Output the [x, y] coordinate of the center of the cell containing the given text.  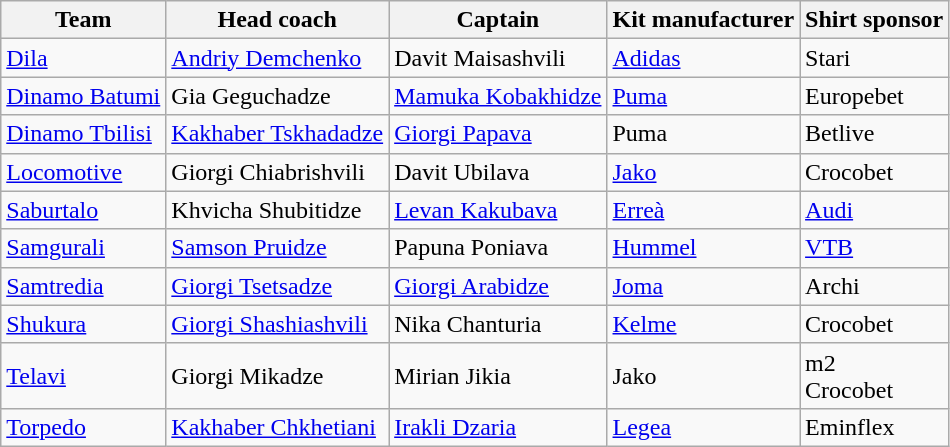
Andriy Demchenko [278, 58]
Kelme [704, 324]
Hummel [704, 248]
Giorgi Mikadze [278, 376]
Gia Geguchadze [278, 96]
Adidas [704, 58]
Davit Maisashvili [498, 58]
Captain [498, 20]
Torpedo [84, 427]
Europebet [874, 96]
Telavi [84, 376]
Kakhaber Tskhadadze [278, 134]
Team [84, 20]
Giorgi Chiabrishvili [278, 172]
Giorgi Papava [498, 134]
Mamuka Kobakhidze [498, 96]
Samgurali [84, 248]
Davit Ubilava [498, 172]
Shirt sponsor [874, 20]
Dila [84, 58]
Audi [874, 210]
Irakli Dzaria [498, 427]
Papuna Poniava [498, 248]
Legea [704, 427]
Joma [704, 286]
Dinamo Tbilisi [84, 134]
Stari [874, 58]
Levan Kakubava [498, 210]
VTB [874, 248]
Giorgi Shashiashvili [278, 324]
Giorgi Tsetsadze [278, 286]
Giorgi Arabidze [498, 286]
Archi [874, 286]
Betlive [874, 134]
Dinamo Batumi [84, 96]
m2Crocobet [874, 376]
Samson Pruidze [278, 248]
Head coach [278, 20]
Erreà [704, 210]
Khvicha Shubitidze [278, 210]
Nika Chanturia [498, 324]
Samtredia [84, 286]
Kakhaber Chkhetiani [278, 427]
Shukura [84, 324]
Kit manufacturer [704, 20]
Saburtalo [84, 210]
Eminflex [874, 427]
Mirian Jikia [498, 376]
Locomotive [84, 172]
